Locate the cell with the specified text and output its (X, Y) center coordinate. 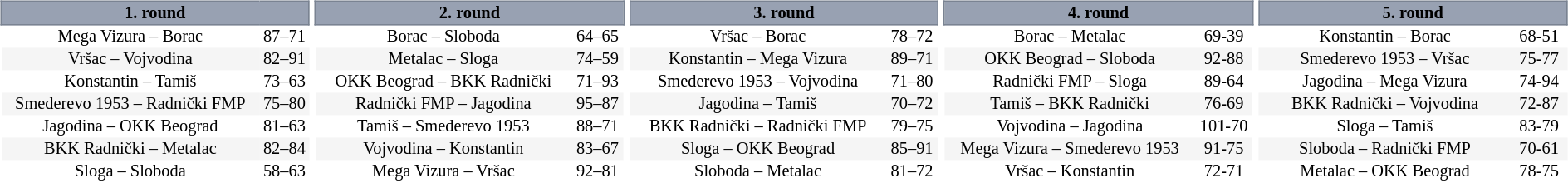
Konstantin – Tamiš (130, 82)
70–72 (912, 105)
BKK Radnički – Vojvodina (1385, 105)
71–80 (912, 82)
3. round (784, 12)
81–72 (912, 171)
Smederevo 1953 – Vršac (1385, 60)
Smederevo 1953 – Vojvodina (757, 82)
Vojvodina – Konstantin (443, 150)
81–63 (284, 126)
Borac – Sloboda (443, 37)
Vršac – Borac (757, 37)
85–91 (912, 150)
Tamiš – Smederevo 1953 (443, 126)
2. round (470, 12)
72-71 (1224, 171)
5. round (1414, 12)
92–81 (598, 171)
Jagodina – Tamiš (757, 105)
78–72 (912, 37)
Sloga – Sloboda (130, 171)
74-94 (1538, 82)
Konstantin – Borac (1385, 37)
79–75 (912, 126)
88–71 (598, 126)
78-75 (1538, 171)
72-87 (1538, 105)
1. round (154, 12)
89–71 (912, 60)
82–84 (284, 150)
Metalac – Sloga (443, 60)
Mega Vizura – Vršac (443, 171)
Radnički FMP – Jagodina (443, 105)
75–80 (284, 105)
76-69 (1224, 105)
83-79 (1538, 126)
Radnički FMP – Sloga (1070, 82)
92-88 (1224, 60)
OKK Beograd – BKK Radnički (443, 82)
Tamiš – BKK Radnički (1070, 105)
Metalac – OKK Beograd (1385, 171)
BKK Radnički – Radnički FMP (757, 126)
OKK Beograd – Sloboda (1070, 60)
Sloboda – Metalac (757, 171)
Vojvodina – Jagodina (1070, 126)
64–65 (598, 37)
95–87 (598, 105)
Sloga – OKK Beograd (757, 150)
Jagodina – OKK Beograd (130, 126)
70-61 (1538, 150)
68-51 (1538, 37)
69-39 (1224, 37)
58–63 (284, 171)
BKK Radnički – Metalac (130, 150)
4. round (1098, 12)
71–93 (598, 82)
Mega Vizura – Borac (130, 37)
74–59 (598, 60)
Konstantin – Mega Vizura (757, 60)
87–71 (284, 37)
Sloga – Tamiš (1385, 126)
82–91 (284, 60)
83–67 (598, 150)
Sloboda – Radnički FMP (1385, 150)
Borac – Metalac (1070, 37)
91-75 (1224, 150)
89-64 (1224, 82)
Vršac – Vojvodina (130, 60)
Smederevo 1953 – Radnički FMP (130, 105)
Mega Vizura – Smederevo 1953 (1070, 150)
101-70 (1224, 126)
Jagodina – Mega Vizura (1385, 82)
Vršac – Konstantin (1070, 171)
73–63 (284, 82)
75-77 (1538, 60)
